For the text-containing cell, return its midpoint in (X, Y) coordinate format. 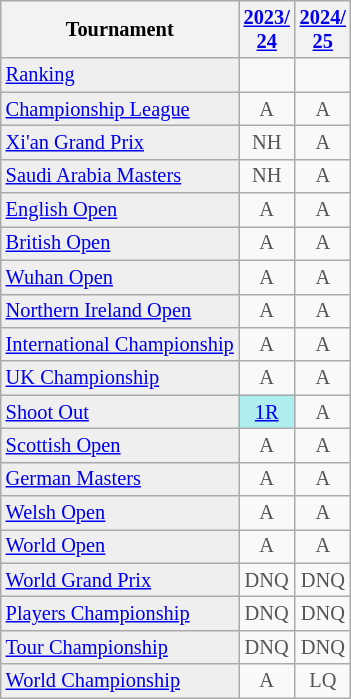
World Open (120, 546)
Scottish Open (120, 445)
Xi'an Grand Prix (120, 142)
Saudi Arabia Masters (120, 176)
2024/25 (323, 29)
Tour Championship (120, 647)
Players Championship (120, 613)
LQ (323, 681)
World Championship (120, 681)
Welsh Open (120, 513)
Championship League (120, 109)
Shoot Out (120, 412)
Northern Ireland Open (120, 311)
Tournament (120, 29)
English Open (120, 210)
1R (267, 412)
German Masters (120, 479)
World Grand Prix (120, 580)
Wuhan Open (120, 277)
British Open (120, 243)
Ranking (120, 75)
2023/24 (267, 29)
International Championship (120, 344)
UK Championship (120, 378)
